Determine the (X, Y) coordinate at the center of the cell enclosing the given text.  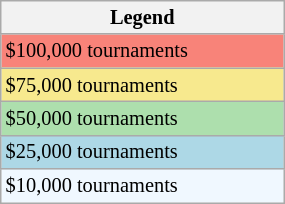
$75,000 tournaments (142, 85)
$25,000 tournaments (142, 152)
$100,000 tournaments (142, 51)
$50,000 tournaments (142, 118)
$10,000 tournaments (142, 186)
Legend (142, 17)
